For the text-containing cell, return its midpoint in [x, y] coordinate format. 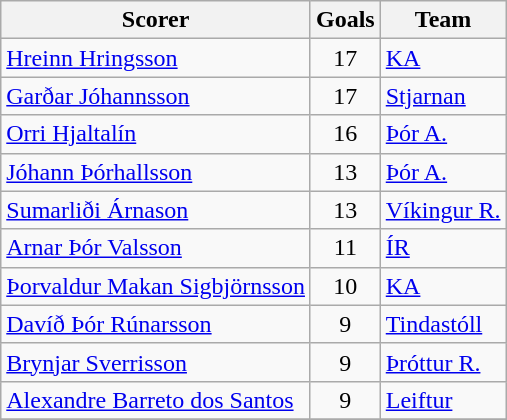
Davíð Þór Rúnarsson [156, 324]
Goals [345, 20]
Þróttur R. [443, 362]
11 [345, 248]
Tindastóll [443, 324]
Team [443, 20]
16 [345, 134]
Brynjar Sverrisson [156, 362]
Stjarnan [443, 96]
Víkingur R. [443, 210]
Sumarliði Árnason [156, 210]
Jóhann Þórhallsson [156, 172]
Garðar Jóhannsson [156, 96]
Arnar Þór Valsson [156, 248]
Orri Hjaltalín [156, 134]
Alexandre Barreto dos Santos [156, 400]
10 [345, 286]
Hreinn Hringsson [156, 58]
Leiftur [443, 400]
Þorvaldur Makan Sigbjörnsson [156, 286]
ÍR [443, 248]
Scorer [156, 20]
